Return the (x, y) coordinate for the center point of the cell that contains the specified text.  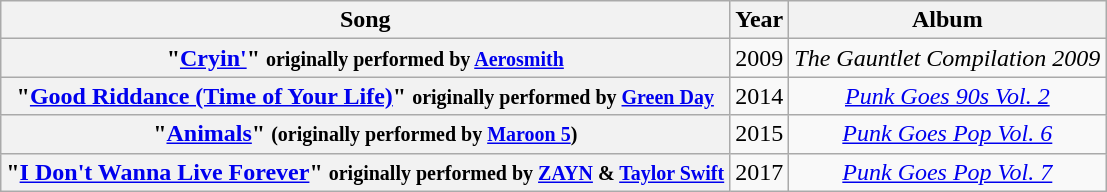
Song (366, 20)
2009 (760, 58)
2014 (760, 96)
2015 (760, 134)
Punk Goes 90s Vol. 2 (948, 96)
"Cryin'" originally performed by Aerosmith (366, 58)
2017 (760, 172)
Year (760, 20)
"Animals" (originally performed by Maroon 5) (366, 134)
Punk Goes Pop Vol. 7 (948, 172)
"Good Riddance (Time of Your Life)" originally performed by Green Day (366, 96)
Punk Goes Pop Vol. 6 (948, 134)
"I Don't Wanna Live Forever" originally performed by ZAYN & Taylor Swift (366, 172)
The Gauntlet Compilation 2009 (948, 58)
Album (948, 20)
